Provide the [x, y] coordinate of the cell's center where the given text is located.  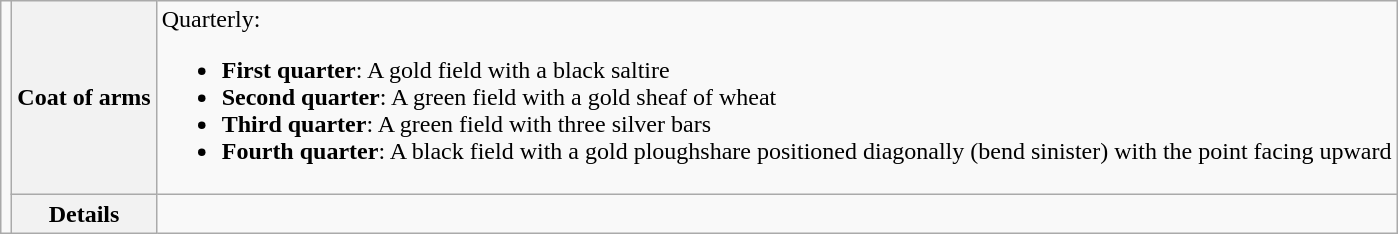
Coat of arms [84, 98]
Details [84, 214]
